Extract the [x, y] coordinate from the center of the cell holding the provided text.  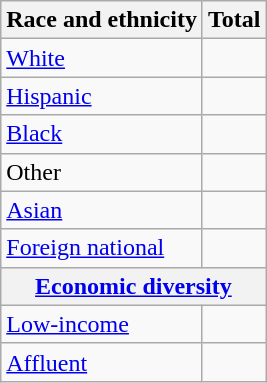
Asian [102, 210]
Economic diversity [134, 286]
Other [102, 172]
Race and ethnicity [102, 20]
Total [234, 20]
Affluent [102, 362]
Black [102, 134]
Foreign national [102, 248]
Hispanic [102, 96]
White [102, 58]
Low-income [102, 324]
